Determine the [x, y] coordinate at the center of the cell enclosing the given text.  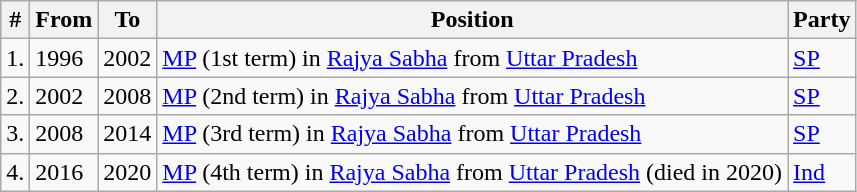
To [128, 20]
2020 [128, 172]
1. [16, 58]
From [64, 20]
Position [472, 20]
MP (2nd term) in Rajya Sabha from Uttar Pradesh [472, 96]
4. [16, 172]
2. [16, 96]
2016 [64, 172]
# [16, 20]
Ind [822, 172]
1996 [64, 58]
2014 [128, 134]
Party [822, 20]
MP (4th term) in Rajya Sabha from Uttar Pradesh (died in 2020) [472, 172]
MP (1st term) in Rajya Sabha from Uttar Pradesh [472, 58]
3. [16, 134]
MP (3rd term) in Rajya Sabha from Uttar Pradesh [472, 134]
